Scan for the cell matching the given text and deliver its [X, Y] coordinate at center. 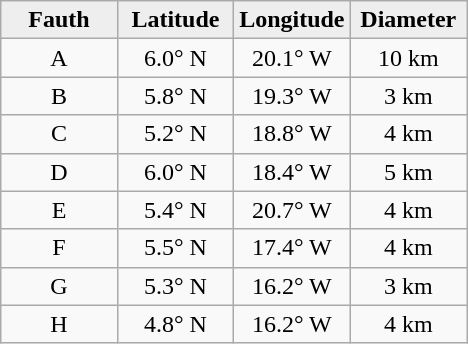
5.4° N [175, 210]
5.3° N [175, 286]
5.2° N [175, 134]
D [59, 172]
Fauth [59, 20]
Diameter [408, 20]
20.7° W [292, 210]
H [59, 324]
F [59, 248]
E [59, 210]
A [59, 58]
5.5° N [175, 248]
20.1° W [292, 58]
19.3° W [292, 96]
5.8° N [175, 96]
4.8° N [175, 324]
G [59, 286]
C [59, 134]
17.4° W [292, 248]
Longitude [292, 20]
5 km [408, 172]
18.4° W [292, 172]
B [59, 96]
18.8° W [292, 134]
Latitude [175, 20]
10 km [408, 58]
